Detect which cell encompasses the target text, then output its [X, Y] center coordinate. 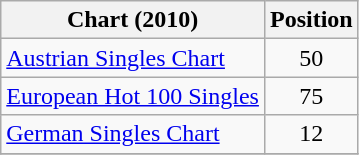
12 [311, 134]
Austrian Singles Chart [133, 58]
50 [311, 58]
Chart (2010) [133, 20]
Position [311, 20]
European Hot 100 Singles [133, 96]
75 [311, 96]
German Singles Chart [133, 134]
